Return the [x, y] coordinate for the center point of the cell that contains the specified text.  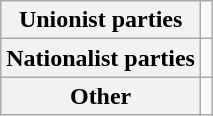
Other [101, 96]
Nationalist parties [101, 58]
Unionist parties [101, 20]
